For the text-containing cell, return its midpoint in (x, y) coordinate format. 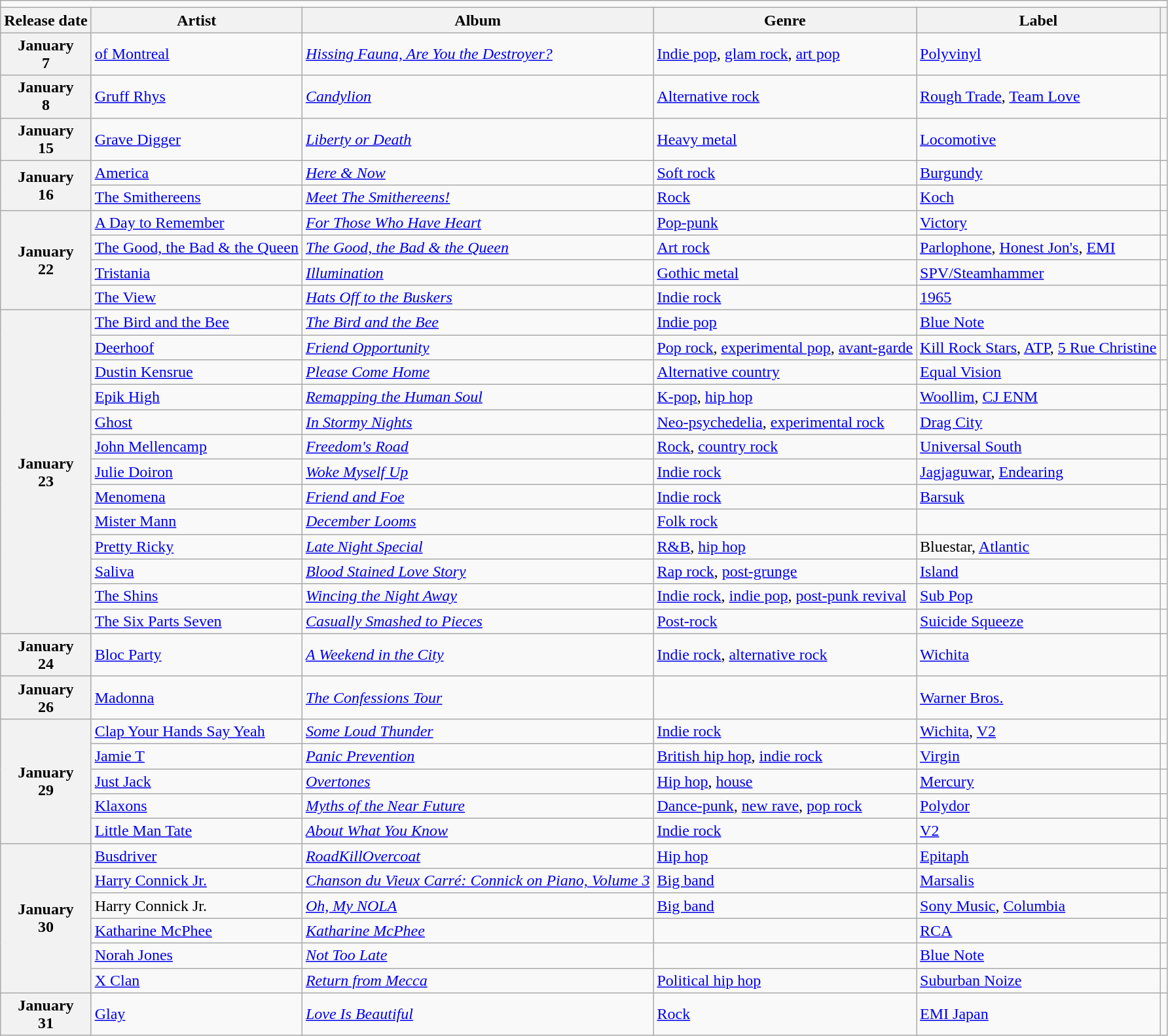
Remapping the Human Soul (478, 397)
January23 (46, 471)
Panic Prevention (478, 756)
Return from Mecca (478, 980)
Candylion (478, 97)
Gothic metal (785, 272)
Drag City (1038, 422)
Rap rock, post-grunge (785, 571)
Oh, My NOLA (478, 906)
Friend and Foe (478, 497)
The Shins (196, 596)
Rock, country rock (785, 447)
January29 (46, 781)
Suburban Noize (1038, 980)
January31 (46, 1014)
Parlophone, Honest Jon's, EMI (1038, 247)
Dustin Kensrue (196, 372)
Neo-psychedelia, experimental rock (785, 422)
December Looms (478, 522)
Warner Bros. (1038, 698)
1965 (1038, 297)
Victory (1038, 223)
In Stormy Nights (478, 422)
Liberty or Death (478, 139)
Grave Digger (196, 139)
Myths of the Near Future (478, 806)
Bloc Party (196, 654)
The Smithereens (196, 198)
Casually Smashed to Pieces (478, 621)
Heavy metal (785, 139)
For Those Who Have Heart (478, 223)
Post-rock (785, 621)
Klaxons (196, 806)
Madonna (196, 698)
Barsuk (1038, 497)
Polyvinyl (1038, 54)
R&B, hip hop (785, 546)
Some Loud Thunder (478, 731)
Label (1038, 20)
Virgin (1038, 756)
Locomotive (1038, 139)
Friend Opportunity (478, 348)
Blood Stained Love Story (478, 571)
Genre (785, 20)
Rough Trade, Team Love (1038, 97)
January8 (46, 97)
Mercury (1038, 781)
Julie Doiron (196, 472)
A Day to Remember (196, 223)
Folk rock (785, 522)
America (196, 173)
January26 (46, 698)
Sony Music, Columbia (1038, 906)
Epitaph (1038, 856)
Tristania (196, 272)
About What You Know (478, 831)
Pretty Ricky (196, 546)
Glay (196, 1014)
Little Man Tate (196, 831)
Pop-punk (785, 223)
Bluestar, Atlantic (1038, 546)
Meet The Smithereens! (478, 198)
Indie pop (785, 322)
John Mellencamp (196, 447)
Deerhoof (196, 348)
January15 (46, 139)
Indie rock, indie pop, post-punk revival (785, 596)
January30 (46, 918)
Overtones (478, 781)
The View (196, 297)
Clap Your Hands Say Yeah (196, 731)
Indie pop, glam rock, art pop (785, 54)
January22 (46, 260)
Koch (1038, 198)
Mister Mann (196, 522)
Hats Off to the Buskers (478, 297)
Jagjaguwar, Endearing (1038, 472)
Just Jack (196, 781)
British hip hop, indie rock (785, 756)
The Six Parts Seven (196, 621)
Here & Now (478, 173)
Woollim, CJ ENM (1038, 397)
Indie rock, alternative rock (785, 654)
Sub Pop (1038, 596)
Marsalis (1038, 881)
Art rock (785, 247)
Jamie T (196, 756)
Not Too Late (478, 956)
Love Is Beautiful (478, 1014)
The Confessions Tour (478, 698)
Hip hop (785, 856)
Dance-punk, new rave, pop rock (785, 806)
of Montreal (196, 54)
K-pop, hip hop (785, 397)
RoadKillOvercoat (478, 856)
Wincing the Night Away (478, 596)
X Clan (196, 980)
Wichita (1038, 654)
RCA (1038, 931)
Freedom's Road (478, 447)
Hissing Fauna, Are You the Destroyer? (478, 54)
Ghost (196, 422)
Suicide Squeeze (1038, 621)
Please Come Home (478, 372)
January7 (46, 54)
A Weekend in the City (478, 654)
V2 (1038, 831)
Polydor (1038, 806)
EMI Japan (1038, 1014)
Hip hop, house (785, 781)
Alternative rock (785, 97)
SPV/Steamhammer (1038, 272)
Equal Vision (1038, 372)
Busdriver (196, 856)
January24 (46, 654)
Epik High (196, 397)
Island (1038, 571)
Wichita, V2 (1038, 731)
Pop rock, experimental pop, avant-garde (785, 348)
Artist (196, 20)
Saliva (196, 571)
Late Night Special (478, 546)
Norah Jones (196, 956)
Illumination (478, 272)
Gruff Rhys (196, 97)
January16 (46, 185)
Alternative country (785, 372)
Album (478, 20)
Political hip hop (785, 980)
Kill Rock Stars, ATP, 5 Rue Christine (1038, 348)
Universal South (1038, 447)
Woke Myself Up (478, 472)
Soft rock (785, 173)
Menomena (196, 497)
Burgundy (1038, 173)
Chanson du Vieux Carré: Connick on Piano, Volume 3 (478, 881)
Release date (46, 20)
